Find where the given text appears and provide that cell's center as (x, y) coordinate. 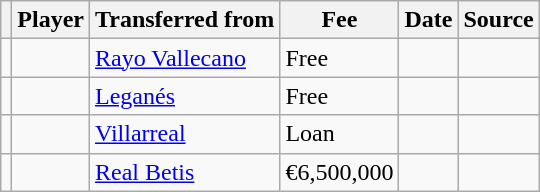
Source (498, 20)
Fee (340, 20)
Real Betis (185, 172)
€6,500,000 (340, 172)
Player (51, 20)
Date (428, 20)
Transferred from (185, 20)
Villarreal (185, 134)
Leganés (185, 96)
Rayo Vallecano (185, 58)
Loan (340, 134)
